Extract the (X, Y) coordinate from the center of the cell holding the provided text.  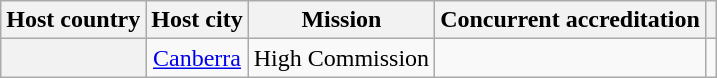
Host city (197, 20)
Concurrent accreditation (570, 20)
Canberra (197, 58)
Mission (341, 20)
High Commission (341, 58)
Host country (74, 20)
